Extract the [X, Y] coordinate from the center of the cell holding the provided text.  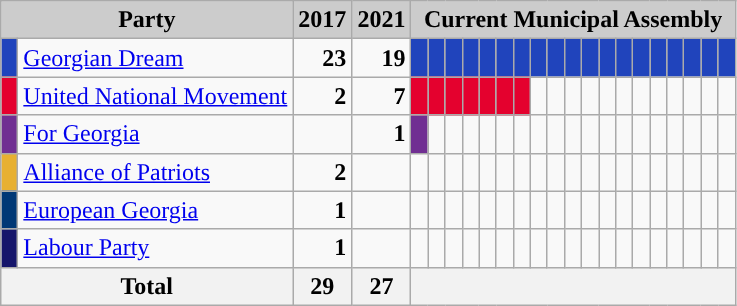
Labour Party [156, 248]
2021 [382, 20]
2017 [322, 20]
29 [322, 286]
27 [382, 286]
Party [147, 20]
Alliance of Patriots [156, 172]
23 [322, 58]
Total [147, 286]
For Georgia [156, 134]
United National Movement [156, 96]
19 [382, 58]
Current Municipal Assembly [573, 20]
7 [382, 96]
Georgian Dream [156, 58]
European Georgia [156, 210]
